From the cell containing the given text, extract its center point as [X, Y] coordinate. 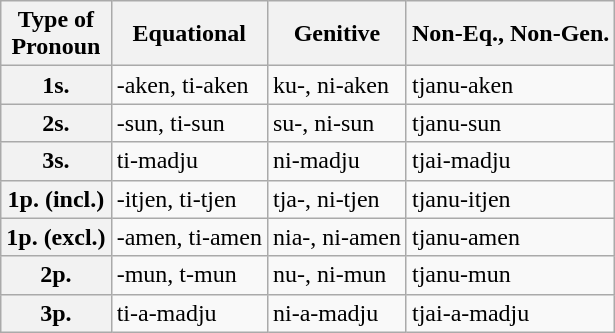
su-, ni-sun [336, 123]
1p. (incl.) [56, 199]
Equational [189, 34]
ku-, ni-aken [336, 85]
3s. [56, 161]
-amen, ti-amen [189, 237]
tjanu-itjen [510, 199]
-mun, t-mun [189, 275]
1p. (excl.) [56, 237]
Genitive [336, 34]
tja-, ni-tjen [336, 199]
ti-a-madju [189, 313]
-itjen, ti-tjen [189, 199]
ni-madju [336, 161]
3p. [56, 313]
2s. [56, 123]
Non-Eq., Non-Gen. [510, 34]
ni-a-madju [336, 313]
tjai-madju [510, 161]
ti-madju [189, 161]
-aken, ti-aken [189, 85]
tjanu-amen [510, 237]
-sun, ti-sun [189, 123]
nu-, ni-mun [336, 275]
tjanu-sun [510, 123]
tjanu-mun [510, 275]
tjanu-aken [510, 85]
nia-, ni-amen [336, 237]
2p. [56, 275]
1s. [56, 85]
tjai-a-madju [510, 313]
Type of Pronoun [56, 34]
